Output the [X, Y] coordinate of the center of the cell containing the given text.  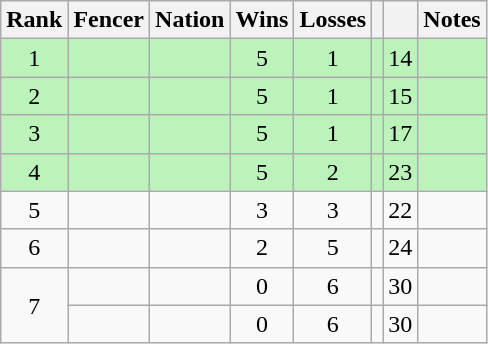
Notes [452, 20]
Fencer [109, 20]
24 [400, 248]
22 [400, 210]
Losses [333, 20]
Wins [262, 20]
14 [400, 58]
15 [400, 96]
Nation [190, 20]
7 [34, 305]
17 [400, 134]
4 [34, 172]
Rank [34, 20]
23 [400, 172]
